Search for the cell housing the specified text and yield its (X, Y) center coordinate. 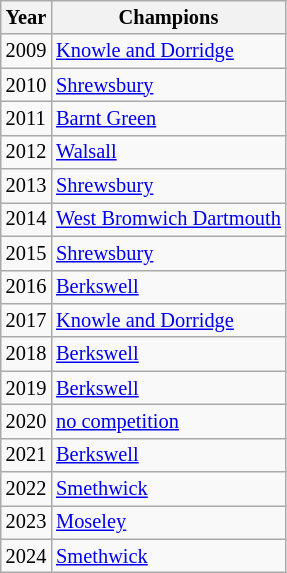
2013 (26, 186)
Moseley (168, 522)
Walsall (168, 152)
2014 (26, 219)
no competition (168, 421)
Champions (168, 17)
2023 (26, 522)
Year (26, 17)
2016 (26, 287)
2019 (26, 388)
2018 (26, 354)
2012 (26, 152)
2020 (26, 421)
2015 (26, 253)
West Bromwich Dartmouth (168, 219)
2010 (26, 85)
2021 (26, 455)
Barnt Green (168, 118)
2017 (26, 320)
2011 (26, 118)
2024 (26, 556)
2009 (26, 51)
2022 (26, 489)
